Determine the (x, y) coordinate at the center of the cell enclosing the given text.  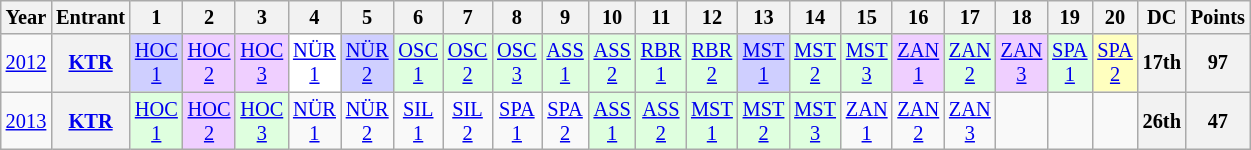
18 (1022, 17)
8 (516, 17)
Year (26, 17)
13 (764, 17)
2013 (26, 121)
5 (368, 17)
20 (1114, 17)
2 (210, 17)
RBR1 (661, 63)
12 (712, 17)
15 (867, 17)
SIL1 (418, 121)
SIL2 (468, 121)
6 (418, 17)
47 (1218, 121)
Points (1218, 17)
3 (262, 17)
17th (1162, 63)
Entrant (90, 17)
10 (612, 17)
17 (970, 17)
4 (314, 17)
97 (1218, 63)
OSC1 (418, 63)
9 (566, 17)
OSC2 (468, 63)
1 (156, 17)
DC (1162, 17)
7 (468, 17)
OSC3 (516, 63)
16 (918, 17)
26th (1162, 121)
11 (661, 17)
2012 (26, 63)
14 (815, 17)
RBR2 (712, 63)
19 (1070, 17)
